Find where the given text appears and provide that cell's center as (X, Y) coordinate. 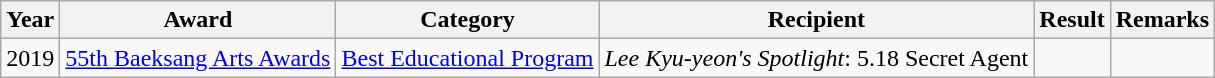
Lee Kyu-yeon's Spotlight: 5.18 Secret Agent (816, 58)
55th Baeksang Arts Awards (198, 58)
2019 (30, 58)
Year (30, 20)
Category (468, 20)
Award (198, 20)
Remarks (1162, 20)
Recipient (816, 20)
Best Educational Program (468, 58)
Result (1072, 20)
